Locate the cell with the specified text and output its [x, y] center coordinate. 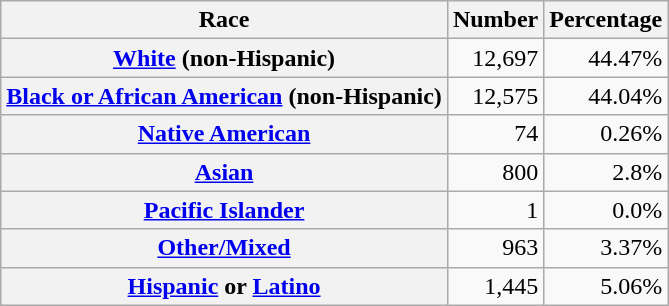
44.04% [606, 96]
Pacific Islander [224, 210]
Hispanic or Latino [224, 286]
Black or African American (non-Hispanic) [224, 96]
3.37% [606, 248]
White (non-Hispanic) [224, 58]
5.06% [606, 286]
963 [495, 248]
74 [495, 134]
Asian [224, 172]
2.8% [606, 172]
12,575 [495, 96]
Native American [224, 134]
Percentage [606, 20]
1,445 [495, 286]
800 [495, 172]
44.47% [606, 58]
Other/Mixed [224, 248]
0.0% [606, 210]
Number [495, 20]
0.26% [606, 134]
1 [495, 210]
Race [224, 20]
12,697 [495, 58]
